Output the [x, y] coordinate of the center of the cell containing the given text.  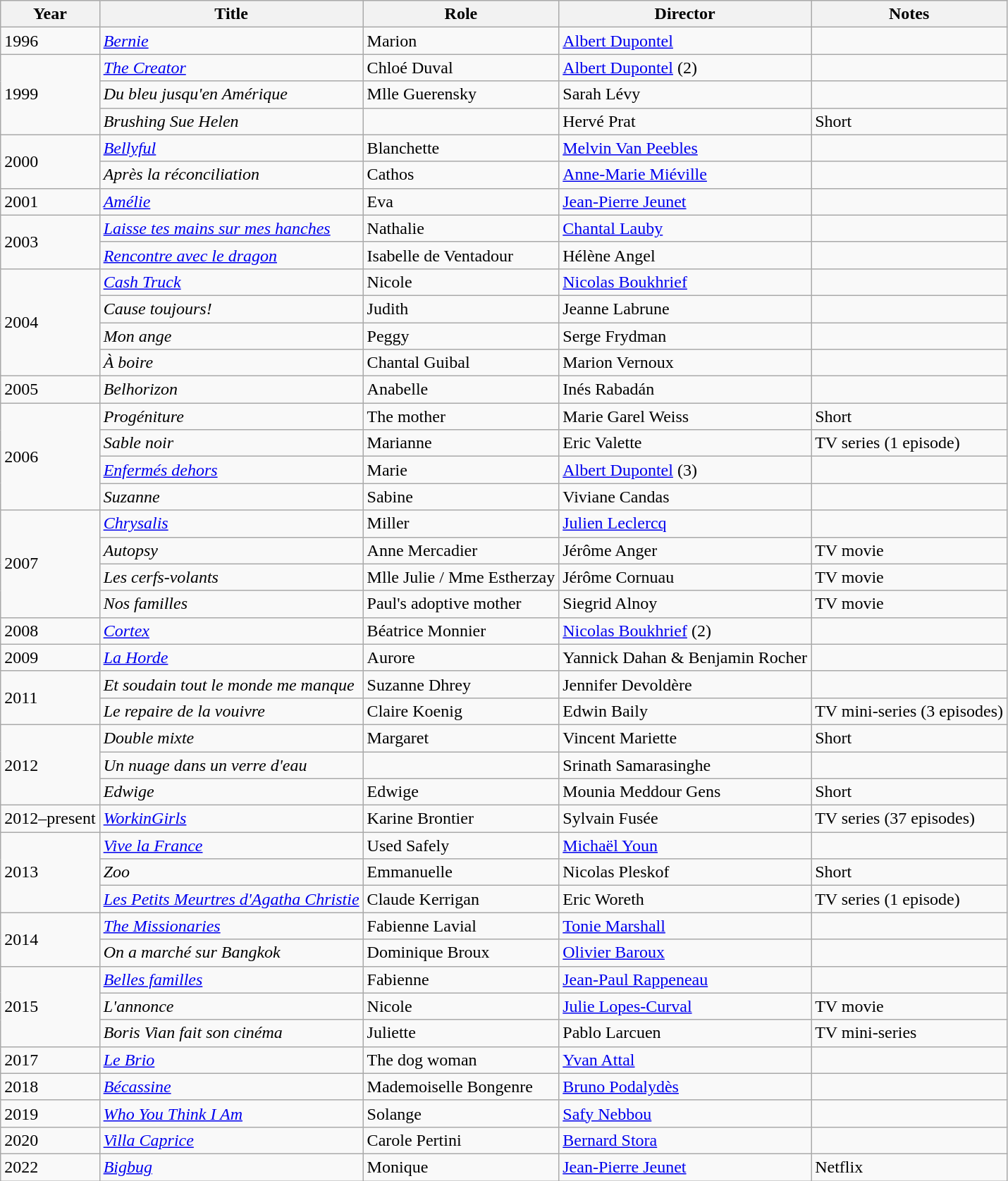
The Missionaries [231, 926]
Villa Caprice [231, 1140]
Chantal Guibal [461, 363]
Bernard Stora [685, 1140]
Siegrid Alnoy [685, 604]
Vincent Mariette [685, 738]
Viviane Candas [685, 497]
2003 [50, 242]
2017 [50, 1060]
Edwin Baily [685, 711]
Marianne [461, 443]
TV mini-series [909, 1033]
Margaret [461, 738]
1996 [50, 41]
Les Petits Meurtres d'Agatha Christie [231, 899]
Eva [461, 202]
2006 [50, 457]
Bellyful [231, 148]
Belhorizon [231, 390]
Tonie Marshall [685, 926]
La Horde [231, 657]
Sabine [461, 497]
Paul's adoptive mother [461, 604]
TV mini-series (3 episodes) [909, 711]
Eric Valette [685, 443]
2001 [50, 202]
Marie [461, 470]
Marion Vernoux [685, 363]
On a marché sur Bangkok [231, 953]
Albert Dupontel (2) [685, 68]
Julien Leclercq [685, 524]
TV series (37 episodes) [909, 819]
Fabienne [461, 979]
Anne Mercadier [461, 550]
Netflix [909, 1167]
Mounia Meddour Gens [685, 792]
Pablo Larcuen [685, 1033]
2012 [50, 765]
Albert Dupontel (3) [685, 470]
Yannick Dahan & Benjamin Rocher [685, 657]
Double mixte [231, 738]
Michaël Youn [685, 846]
Claire Koenig [461, 711]
Chrysalis [231, 524]
Year [50, 14]
Cause toujours! [231, 309]
1999 [50, 94]
Jean-Paul Rappeneau [685, 979]
Monique [461, 1167]
Enfermés dehors [231, 470]
2004 [50, 322]
Marie Garel Weiss [685, 416]
Un nuage dans un verre d'eau [231, 765]
Inés Rabadán [685, 390]
Autopsy [231, 550]
Title [231, 14]
Cathos [461, 175]
Nathalie [461, 228]
2014 [50, 939]
Solange [461, 1113]
Bécassine [231, 1087]
The mother [461, 416]
2009 [50, 657]
Olivier Baroux [685, 953]
Serge Frydman [685, 336]
Hélène Angel [685, 255]
Les cerfs-volants [231, 577]
Carole Pertini [461, 1140]
Jérôme Cornuau [685, 577]
Anne-Marie Miéville [685, 175]
2011 [50, 698]
2020 [50, 1140]
Judith [461, 309]
Béatrice Monnier [461, 631]
Nicolas Boukhrief (2) [685, 631]
Srinath Samarasinghe [685, 765]
Notes [909, 14]
Cash Truck [231, 282]
Role [461, 14]
Progéniture [231, 416]
Aurore [461, 657]
2019 [50, 1113]
Jérôme Anger [685, 550]
Mlle Guerensky [461, 94]
2022 [50, 1167]
Mlle Julie / Mme Estherzay [461, 577]
Sarah Lévy [685, 94]
Peggy [461, 336]
Dominique Broux [461, 953]
The dog woman [461, 1060]
2012–present [50, 819]
Rencontre avec le dragon [231, 255]
Isabelle de Ventadour [461, 255]
2018 [50, 1087]
Julie Lopes-Curval [685, 1006]
Anabelle [461, 390]
Suzanne [231, 497]
2008 [50, 631]
Used Safely [461, 846]
Karine Brontier [461, 819]
Miller [461, 524]
2000 [50, 161]
À boire [231, 363]
2007 [50, 564]
Bernie [231, 41]
Sylvain Fusée [685, 819]
Albert Dupontel [685, 41]
Brushing Sue Helen [231, 121]
Le Brio [231, 1060]
Zoo [231, 872]
Sable noir [231, 443]
Le repaire de la vouivre [231, 711]
Mademoiselle Bongenre [461, 1087]
The Creator [231, 68]
Boris Vian fait son cinéma [231, 1033]
Chloé Duval [461, 68]
Hervé Prat [685, 121]
Et soudain tout le monde me manque [231, 684]
Mon ange [231, 336]
Who You Think I Am [231, 1113]
Après la réconciliation [231, 175]
Chantal Lauby [685, 228]
Cortex [231, 631]
Yvan Attal [685, 1060]
Laisse tes mains sur mes hanches [231, 228]
Suzanne Dhrey [461, 684]
Jeanne Labrune [685, 309]
Director [685, 14]
Claude Kerrigan [461, 899]
Juliette [461, 1033]
Nicolas Pleskof [685, 872]
Amélie [231, 202]
2015 [50, 1006]
WorkinGirls [231, 819]
Safy Nebbou [685, 1113]
Emmanuelle [461, 872]
Du bleu jusqu'en Amérique [231, 94]
Nicolas Boukhrief [685, 282]
Marion [461, 41]
Fabienne Lavial [461, 926]
Blanchette [461, 148]
Belles familles [231, 979]
Jennifer Devoldère [685, 684]
L'annonce [231, 1006]
2005 [50, 390]
Melvin Van Peebles [685, 148]
Bruno Podalydès [685, 1087]
Eric Woreth [685, 899]
2013 [50, 872]
Vive la France [231, 846]
Nos familles [231, 604]
Bigbug [231, 1167]
